Output the (X, Y) coordinate of the center of the cell containing the given text.  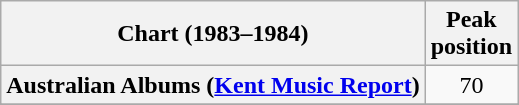
Australian Albums (Kent Music Report) (213, 85)
Chart (1983–1984) (213, 34)
70 (471, 85)
Peakposition (471, 34)
